Identify which cell holds the provided text, then report its (X, Y) central coordinate. 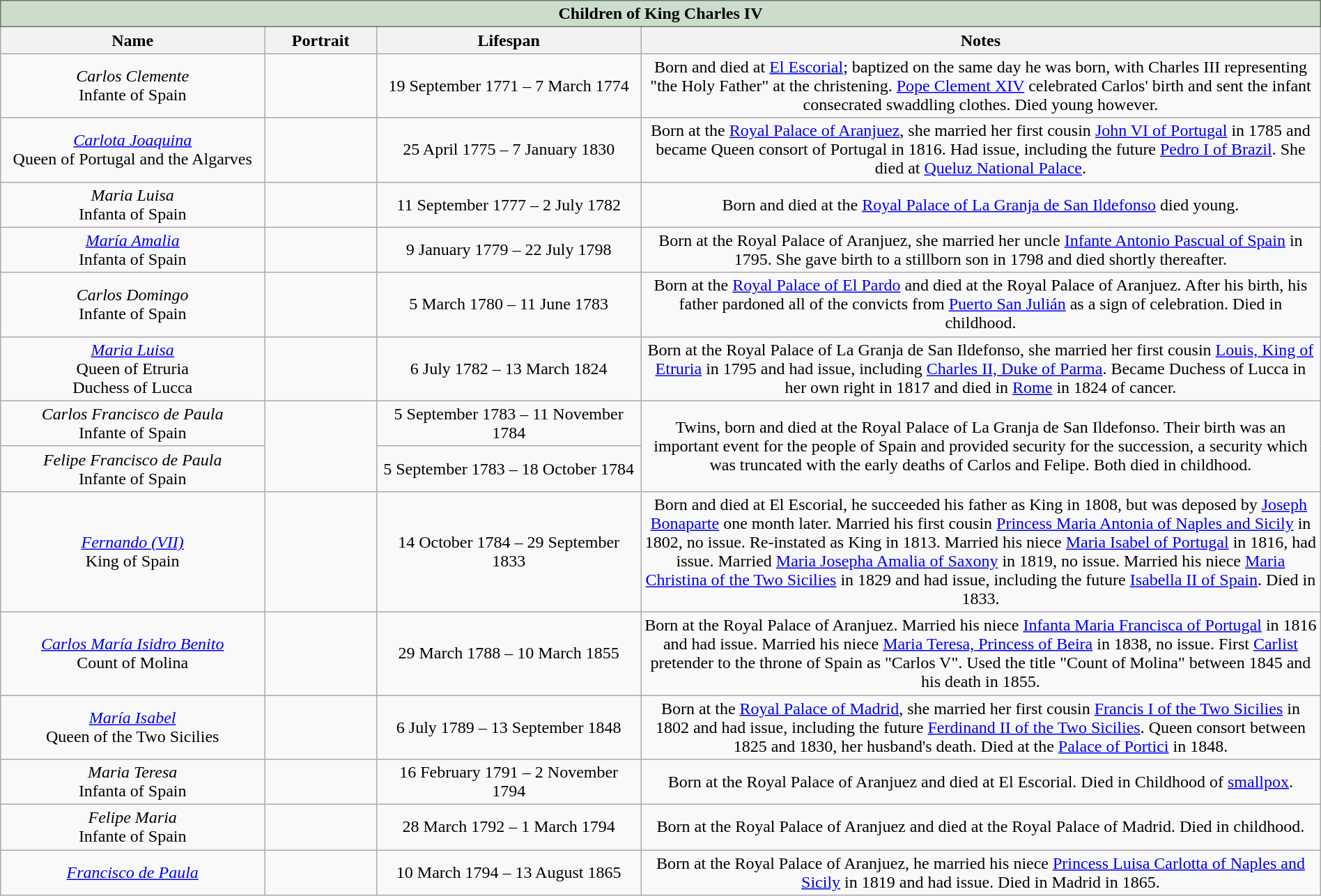
Fernando (VII)King of Spain (132, 552)
Maria TeresaInfanta of Spain (132, 782)
Carlota JoaquinaQueen of Portugal and the Algarves (132, 150)
Carlos María Isidro BenitoCount of Molina (132, 654)
Maria LuisaQueen of EtruriaDuchess of Lucca (132, 369)
Born at the Royal Palace of Aranjuez and died at the Royal Palace of Madrid. Died in childhood. (981, 828)
11 September 1777 – 2 July 1782 (509, 205)
Lifespan (509, 40)
29 March 1788 – 10 March 1855 (509, 654)
Maria LuisaInfanta of Spain (132, 205)
Francisco de Paula (132, 872)
5 March 1780 – 11 June 1783 (509, 304)
9 January 1779 – 22 July 1798 (509, 249)
Carlos DomingoInfante of Spain (132, 304)
6 July 1789 – 13 September 1848 (509, 727)
10 March 1794 – 13 August 1865 (509, 872)
5 September 1783 – 11 November 1784 (509, 424)
5 September 1783 – 18 October 1784 (509, 468)
Born at the Royal Palace of Aranjuez and died at El Escorial. Died in Childhood of smallpox. (981, 782)
19 September 1771 – 7 March 1774 (509, 86)
Carlos ClementeInfante of Spain (132, 86)
28 March 1792 – 1 March 1794 (509, 828)
25 April 1775 – 7 January 1830 (509, 150)
Born and died at the Royal Palace of La Granja de San Ildefonso died young. (981, 205)
María AmaliaInfanta of Spain (132, 249)
16 February 1791 – 2 November 1794 (509, 782)
Notes (981, 40)
Children of King Charles IV (660, 14)
Portrait (320, 40)
Felipe MariaInfante of Spain (132, 828)
Name (132, 40)
Carlos Francisco de PaulaInfante of Spain (132, 424)
6 July 1782 – 13 March 1824 (509, 369)
14 October 1784 – 29 September 1833 (509, 552)
Felipe Francisco de PaulaInfante of Spain (132, 468)
María IsabelQueen of the Two Sicilies (132, 727)
